Capture the cell that displays the provided text and extract its [X, Y] central coordinate. 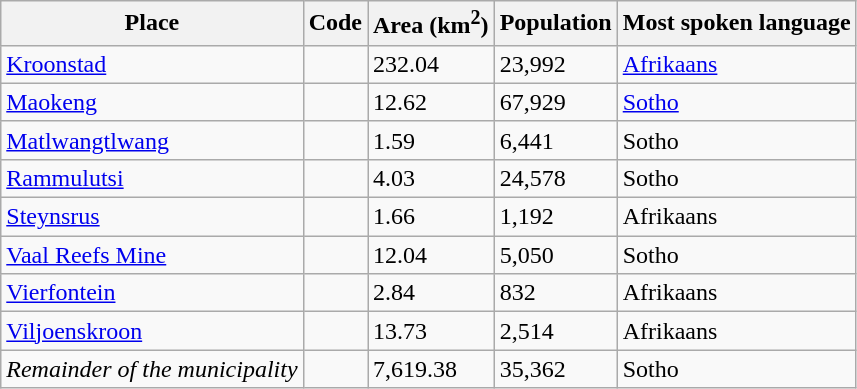
Steynsrus [152, 217]
5,050 [556, 255]
Vaal Reefs Mine [152, 255]
Code [335, 24]
Viljoenskroon [152, 331]
1,192 [556, 217]
Area (km2) [432, 24]
Population [556, 24]
13.73 [432, 331]
35,362 [556, 369]
832 [556, 293]
Most spoken language [736, 24]
Matlwangtlwang [152, 140]
Place [152, 24]
12.62 [432, 102]
232.04 [432, 64]
1.66 [432, 217]
67,929 [556, 102]
24,578 [556, 178]
23,992 [556, 64]
Rammulutsi [152, 178]
Remainder of the municipality [152, 369]
Maokeng [152, 102]
1.59 [432, 140]
Vierfontein [152, 293]
4.03 [432, 178]
12.04 [432, 255]
Kroonstad [152, 64]
2,514 [556, 331]
6,441 [556, 140]
7,619.38 [432, 369]
2.84 [432, 293]
